Determine the [x, y] coordinate at the center of the cell enclosing the given text.  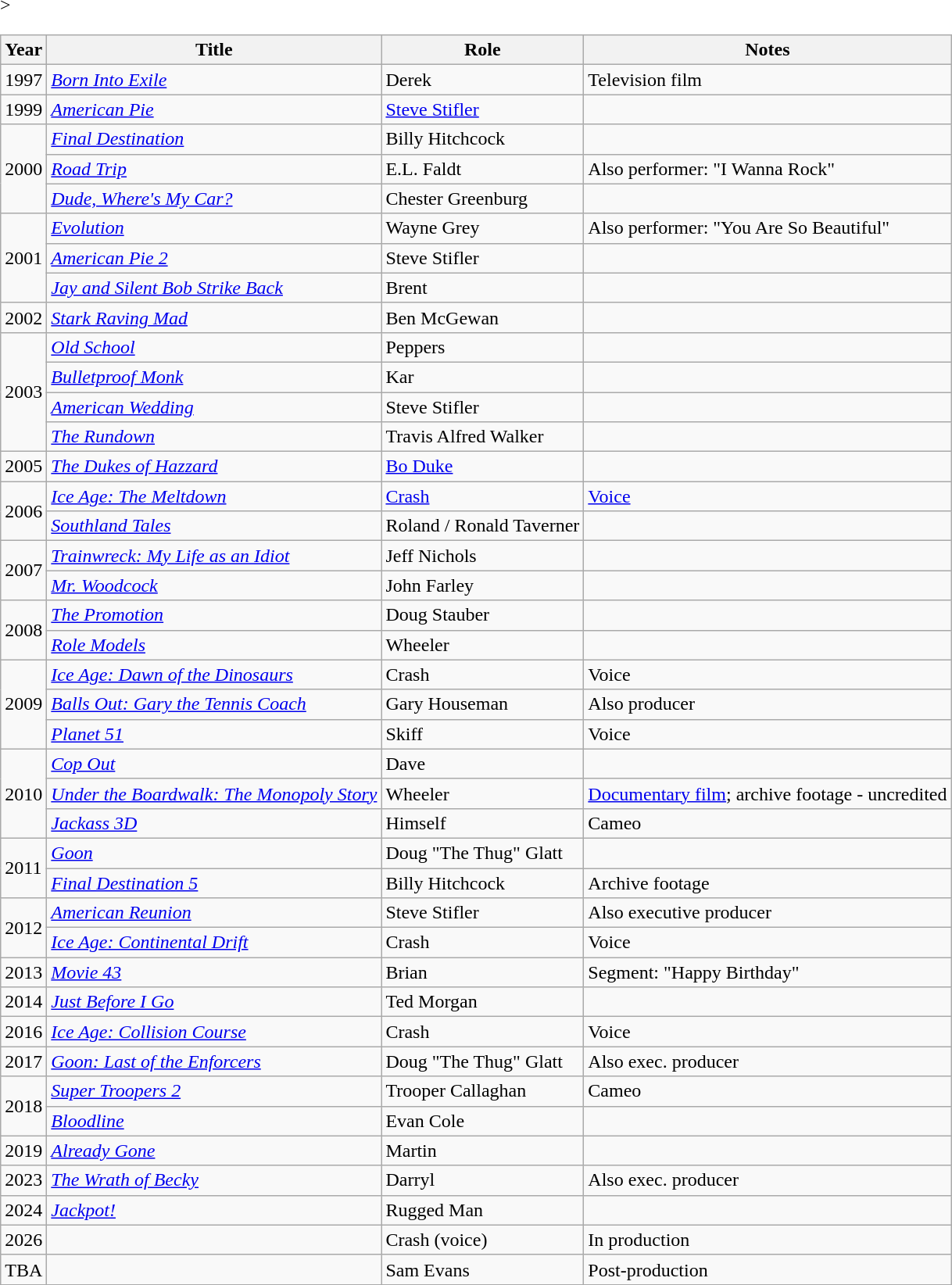
Segment: "Happy Birthday" [768, 972]
Role Models [214, 645]
John Farley [483, 585]
Super Troopers 2 [214, 1091]
Bulletproof Monk [214, 377]
American Reunion [214, 913]
2019 [23, 1151]
Also performer: "You Are So Beautiful" [768, 228]
Goon: Last of the Enforcers [214, 1061]
2013 [23, 972]
2003 [23, 392]
Ice Age: The Meltdown [214, 496]
Road Trip [214, 169]
Documentary film; archive footage - uncredited [768, 793]
Jeff Nichols [483, 556]
Trainwreck: My Life as an Idiot [214, 556]
The Promotion [214, 615]
Also producer [768, 704]
Rugged Man [483, 1210]
Final Destination 5 [214, 882]
Gary Houseman [483, 704]
Sam Evans [483, 1269]
Old School [214, 347]
2002 [23, 317]
Just Before I Go [214, 1002]
Television film [768, 80]
2005 [23, 467]
Jackpot! [214, 1210]
Post-production [768, 1269]
Bo Duke [483, 467]
Bloodline [214, 1121]
Kar [483, 377]
Ted Morgan [483, 1002]
Year [23, 50]
Doug Stauber [483, 615]
Peppers [483, 347]
2006 [23, 511]
1997 [23, 80]
2018 [23, 1106]
American Pie [214, 109]
Stark Raving Mad [214, 317]
2000 [23, 169]
Title [214, 50]
Ice Age: Collision Course [214, 1032]
The Dukes of Hazzard [214, 467]
Also performer: "I Wanna Rock" [768, 169]
Mr. Woodcock [214, 585]
Wayne Grey [483, 228]
2007 [23, 571]
2017 [23, 1061]
2010 [23, 793]
Ice Age: Continental Drift [214, 943]
Role [483, 50]
American Pie 2 [214, 258]
Planet 51 [214, 734]
2024 [23, 1210]
2026 [23, 1240]
2001 [23, 258]
Goon [214, 853]
Already Gone [214, 1151]
Dude, Where's My Car? [214, 199]
Evolution [214, 228]
Brent [483, 288]
2023 [23, 1180]
2014 [23, 1002]
The Wrath of Becky [214, 1180]
Dave [483, 764]
Chester Greenburg [483, 199]
Brian [483, 972]
Southland Tales [214, 526]
E.L. Faldt [483, 169]
Jackass 3D [214, 823]
Cop Out [214, 764]
Darryl [483, 1180]
Balls Out: Gary the Tennis Coach [214, 704]
Skiff [483, 734]
Notes [768, 50]
2009 [23, 704]
2016 [23, 1032]
Trooper Callaghan [483, 1091]
Movie 43 [214, 972]
In production [768, 1240]
Travis Alfred Walker [483, 437]
Crash (voice) [483, 1240]
Ben McGewan [483, 317]
TBA [23, 1269]
Himself [483, 823]
Roland / Ronald Taverner [483, 526]
Evan Cole [483, 1121]
The Rundown [214, 437]
Archive footage [768, 882]
Also executive producer [768, 913]
2008 [23, 630]
American Wedding [214, 407]
2011 [23, 868]
Jay and Silent Bob Strike Back [214, 288]
Final Destination [214, 139]
1999 [23, 109]
Ice Age: Dawn of the Dinosaurs [214, 675]
Derek [483, 80]
Martin [483, 1151]
Born Into Exile [214, 80]
Under the Boardwalk: The Monopoly Story [214, 793]
2012 [23, 928]
